Capture the cell that displays the provided text and extract its (x, y) central coordinate. 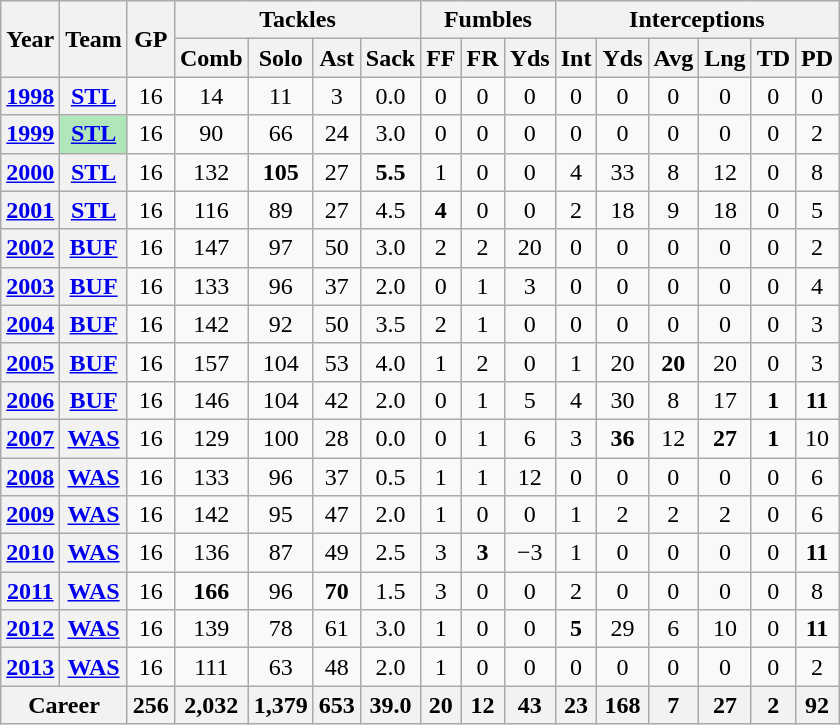
48 (336, 667)
Lng (725, 58)
30 (622, 400)
4.0 (390, 362)
Avg (674, 58)
FF (441, 58)
97 (280, 248)
4.5 (390, 210)
Int (576, 58)
0.5 (390, 477)
105 (280, 172)
1.5 (390, 591)
2002 (30, 248)
146 (211, 400)
256 (150, 705)
2006 (30, 400)
47 (336, 515)
2010 (30, 553)
36 (622, 438)
139 (211, 629)
5.5 (390, 172)
PD (818, 58)
17 (725, 400)
3.5 (390, 324)
116 (211, 210)
29 (622, 629)
33 (622, 172)
2003 (30, 286)
14 (211, 96)
Career (64, 705)
66 (280, 134)
23 (576, 705)
28 (336, 438)
24 (336, 134)
2011 (30, 591)
2012 (30, 629)
111 (211, 667)
2009 (30, 515)
GP (150, 39)
Team (94, 39)
Fumbles (488, 20)
70 (336, 591)
7 (674, 705)
147 (211, 248)
78 (280, 629)
49 (336, 553)
2000 (30, 172)
Ast (336, 58)
90 (211, 134)
129 (211, 438)
61 (336, 629)
42 (336, 400)
FR (482, 58)
Tackles (297, 20)
1999 (30, 134)
53 (336, 362)
653 (336, 705)
166 (211, 591)
Comb (211, 58)
Solo (280, 58)
43 (530, 705)
TD (773, 58)
9 (674, 210)
2013 (30, 667)
2004 (30, 324)
Sack (390, 58)
87 (280, 553)
136 (211, 553)
2007 (30, 438)
132 (211, 172)
89 (280, 210)
2,032 (211, 705)
−3 (530, 553)
1998 (30, 96)
157 (211, 362)
2005 (30, 362)
2.5 (390, 553)
Interceptions (696, 20)
100 (280, 438)
1,379 (280, 705)
Year (30, 39)
39.0 (390, 705)
2008 (30, 477)
95 (280, 515)
2001 (30, 210)
168 (622, 705)
63 (280, 667)
